Capture the cell that displays the provided text and extract its [X, Y] central coordinate. 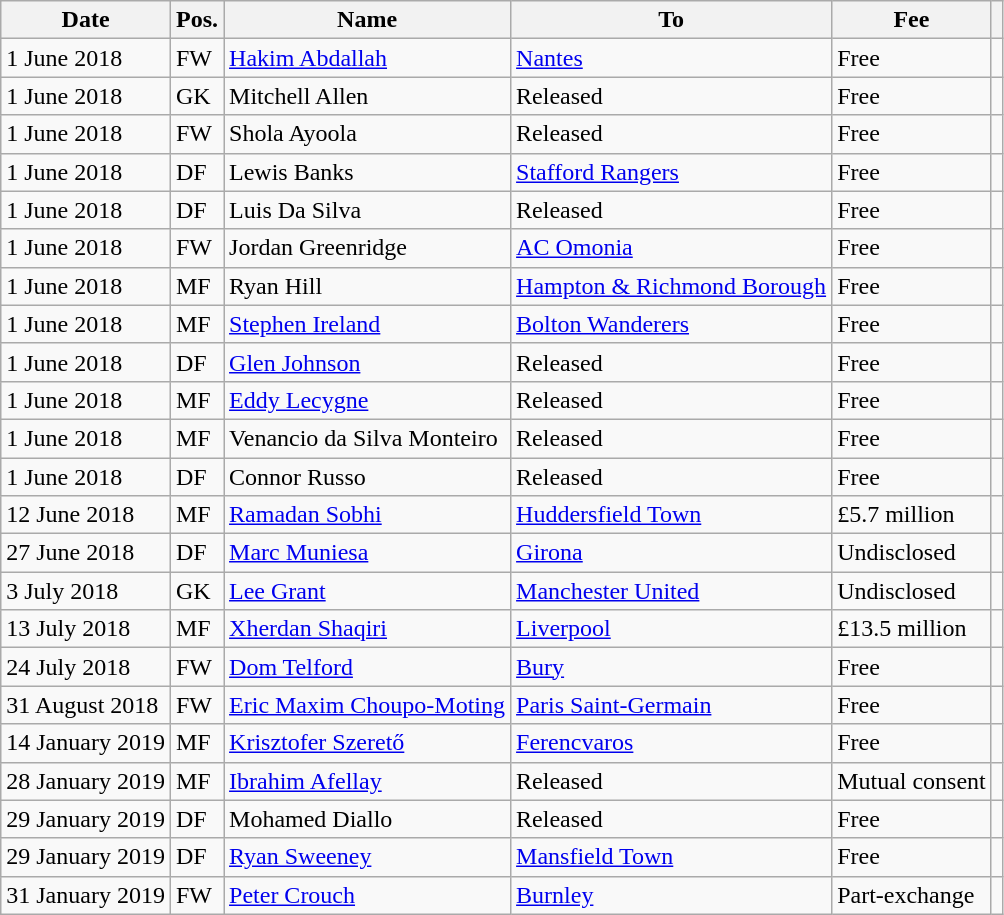
Marc Muniesa [368, 553]
Ryan Hill [368, 286]
Part-exchange [912, 895]
Jordan Greenridge [368, 248]
Hampton & Richmond Borough [672, 286]
Mansfield Town [672, 857]
27 June 2018 [86, 553]
Liverpool [672, 629]
Shola Ayoola [368, 134]
Bury [672, 667]
Venancio da Silva Monteiro [368, 438]
Ramadan Sobhi [368, 515]
Pos. [196, 20]
31 August 2018 [86, 705]
Dom Telford [368, 667]
Mohamed Diallo [368, 819]
Huddersfield Town [672, 515]
Hakim Abdallah [368, 58]
Fee [912, 20]
Ferencvaros [672, 743]
Stephen Ireland [368, 324]
Lewis Banks [368, 172]
Manchester United [672, 591]
24 July 2018 [86, 667]
Nantes [672, 58]
13 July 2018 [86, 629]
Connor Russo [368, 477]
3 July 2018 [86, 591]
£13.5 million [912, 629]
Glen Johnson [368, 362]
Peter Crouch [368, 895]
Bolton Wanderers [672, 324]
£5.7 million [912, 515]
28 January 2019 [86, 781]
Ryan Sweeney [368, 857]
Paris Saint-Germain [672, 705]
14 January 2019 [86, 743]
Mitchell Allen [368, 96]
AC Omonia [672, 248]
Girona [672, 553]
Eric Maxim Choupo-Moting [368, 705]
Mutual consent [912, 781]
Name [368, 20]
Date [86, 20]
Krisztofer Szerető [368, 743]
Luis Da Silva [368, 210]
31 January 2019 [86, 895]
12 June 2018 [86, 515]
Lee Grant [368, 591]
To [672, 20]
Eddy Lecygne [368, 400]
Burnley [672, 895]
Xherdan Shaqiri [368, 629]
Stafford Rangers [672, 172]
Ibrahim Afellay [368, 781]
